Return the (x, y) coordinate for the center point of the cell that contains the specified text.  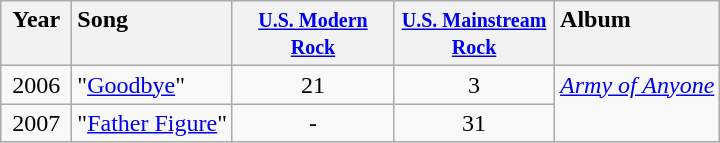
21 (312, 85)
3 (474, 85)
- (312, 123)
31 (474, 123)
U.S. Mainstream Rock (474, 34)
2007 (36, 123)
"Goodbye" (152, 85)
Song (152, 34)
Army of Anyone (638, 104)
2006 (36, 85)
Album (638, 34)
"Father Figure" (152, 123)
U.S. Modern Rock (312, 34)
Year (36, 34)
